Detect which cell encompasses the target text, then output its [x, y] center coordinate. 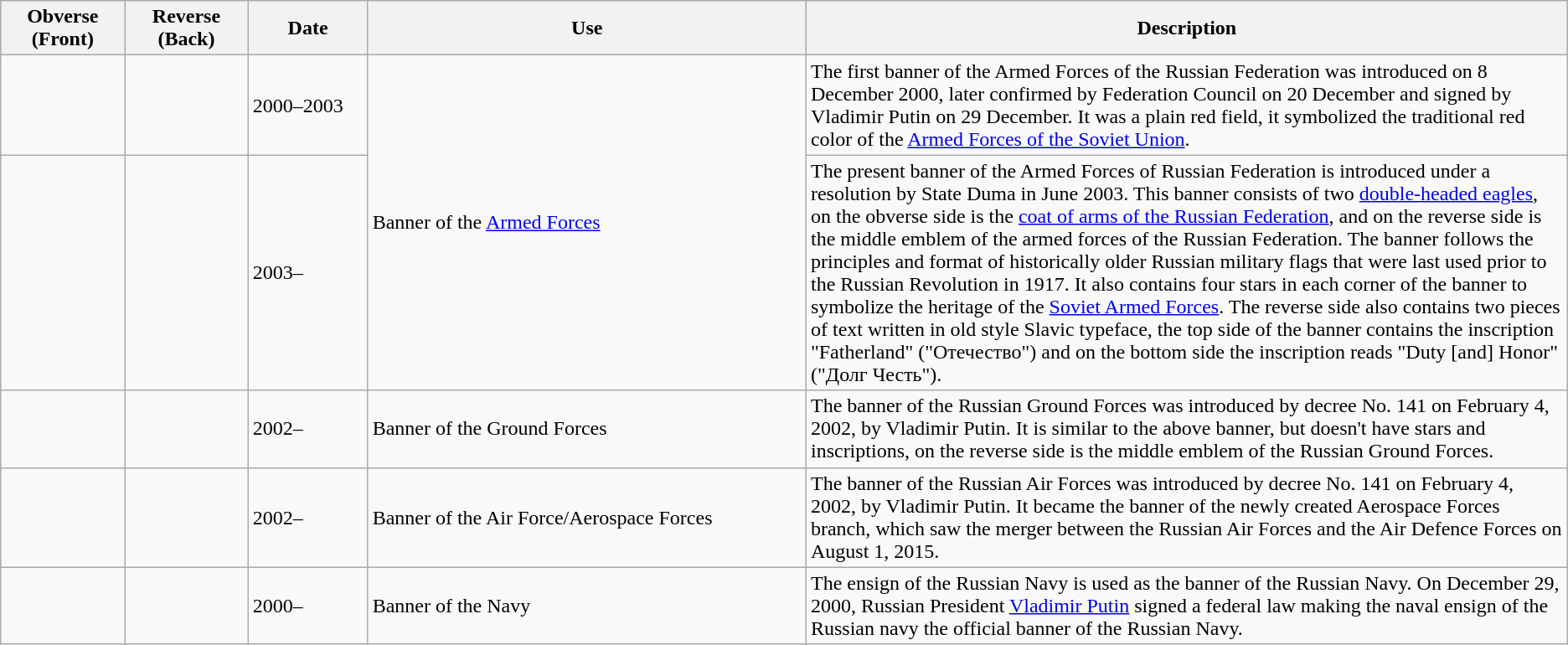
Obverse (Front) [63, 28]
Use [586, 28]
Banner of the Navy [586, 606]
2000– [308, 606]
2000–2003 [308, 106]
Banner of the Armed Forces [586, 223]
2003– [308, 273]
Date [308, 28]
Description [1186, 28]
Banner of the Air Force/Aerospace Forces [586, 518]
Banner of the Ground Forces [586, 429]
Reverse (Back) [186, 28]
